Locate the cell with the specified text and output its (x, y) center coordinate. 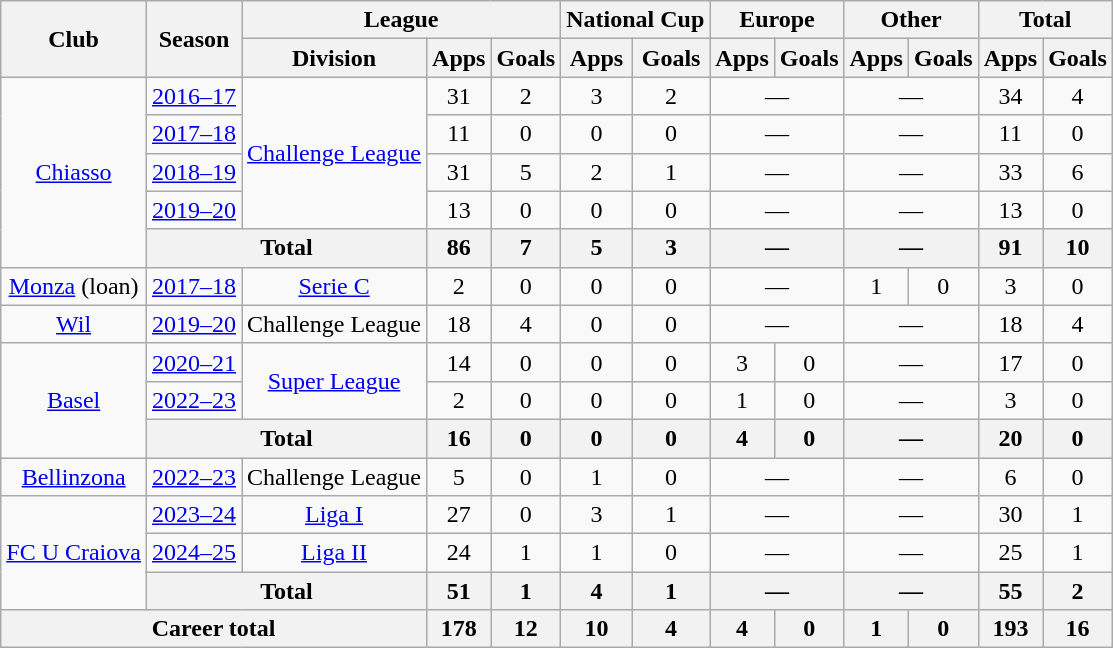
30 (1010, 515)
Super League (334, 381)
27 (459, 515)
34 (1010, 96)
Europe (777, 20)
FC U Craiova (74, 553)
55 (1010, 591)
86 (459, 248)
178 (459, 629)
Serie C (334, 286)
Wil (74, 324)
National Cup (636, 20)
2018–19 (194, 172)
Club (74, 39)
24 (459, 553)
91 (1010, 248)
Liga I (334, 515)
Career total (214, 629)
14 (459, 362)
2023–24 (194, 515)
20 (1010, 438)
Basel (74, 400)
12 (526, 629)
17 (1010, 362)
League (402, 20)
2016–17 (194, 96)
193 (1010, 629)
2020–21 (194, 362)
25 (1010, 553)
51 (459, 591)
Division (334, 58)
Season (194, 39)
Monza (loan) (74, 286)
Chiasso (74, 172)
33 (1010, 172)
2024–25 (194, 553)
Other (911, 20)
Bellinzona (74, 477)
Liga II (334, 553)
7 (526, 248)
